Find where the given text appears and provide that cell's center as (X, Y) coordinate. 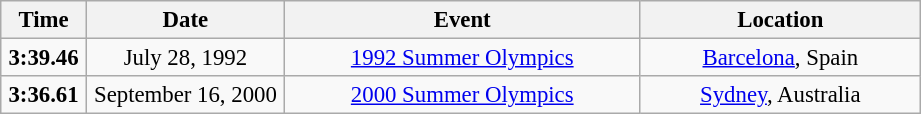
July 28, 1992 (185, 58)
2000 Summer Olympics (462, 95)
Time (44, 20)
Event (462, 20)
3:39.46 (44, 58)
Sydney, Australia (780, 95)
Barcelona, Spain (780, 58)
Location (780, 20)
3:36.61 (44, 95)
1992 Summer Olympics (462, 58)
September 16, 2000 (185, 95)
Date (185, 20)
